Detect which cell encompasses the target text, then output its [x, y] center coordinate. 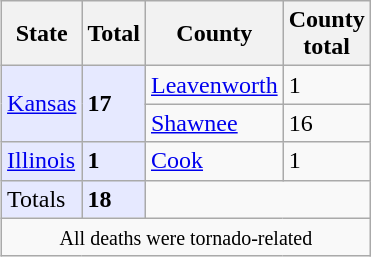
Countytotal [326, 34]
16 [326, 123]
Illinois [42, 161]
Shawnee [214, 123]
County [214, 34]
State [42, 34]
Total [114, 34]
Leavenworth [214, 85]
18 [114, 199]
Totals [42, 199]
All deaths were tornado-related [186, 237]
17 [114, 104]
Cook [214, 161]
Kansas [42, 104]
